Determine the [X, Y] coordinate at the center of the cell enclosing the given text.  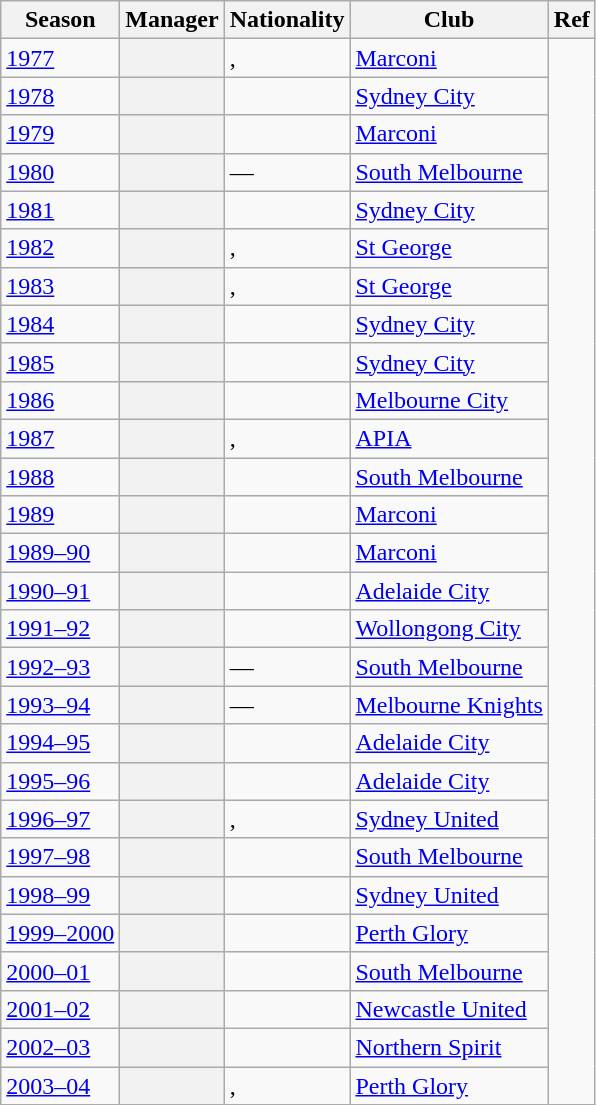
Club [449, 20]
2000–01 [60, 971]
APIA [449, 438]
Nationality [287, 20]
1997–98 [60, 857]
1991–92 [60, 629]
1979 [60, 134]
1984 [60, 324]
1978 [60, 96]
Manager [172, 20]
1994–95 [60, 743]
1989–90 [60, 553]
2001–02 [60, 1009]
1987 [60, 438]
1985 [60, 362]
1988 [60, 477]
Melbourne Knights [449, 705]
Melbourne City [449, 400]
1977 [60, 58]
1990–91 [60, 591]
Season [60, 20]
1983 [60, 286]
2002–03 [60, 1047]
1998–99 [60, 895]
Newcastle United [449, 1009]
1999–2000 [60, 933]
Wollongong City [449, 629]
Ref [572, 20]
1989 [60, 515]
1993–94 [60, 705]
1980 [60, 172]
Northern Spirit [449, 1047]
1981 [60, 210]
1982 [60, 248]
1992–93 [60, 667]
1986 [60, 400]
2003–04 [60, 1085]
1996–97 [60, 819]
1995–96 [60, 781]
